Identify which cell holds the provided text, then report its (X, Y) central coordinate. 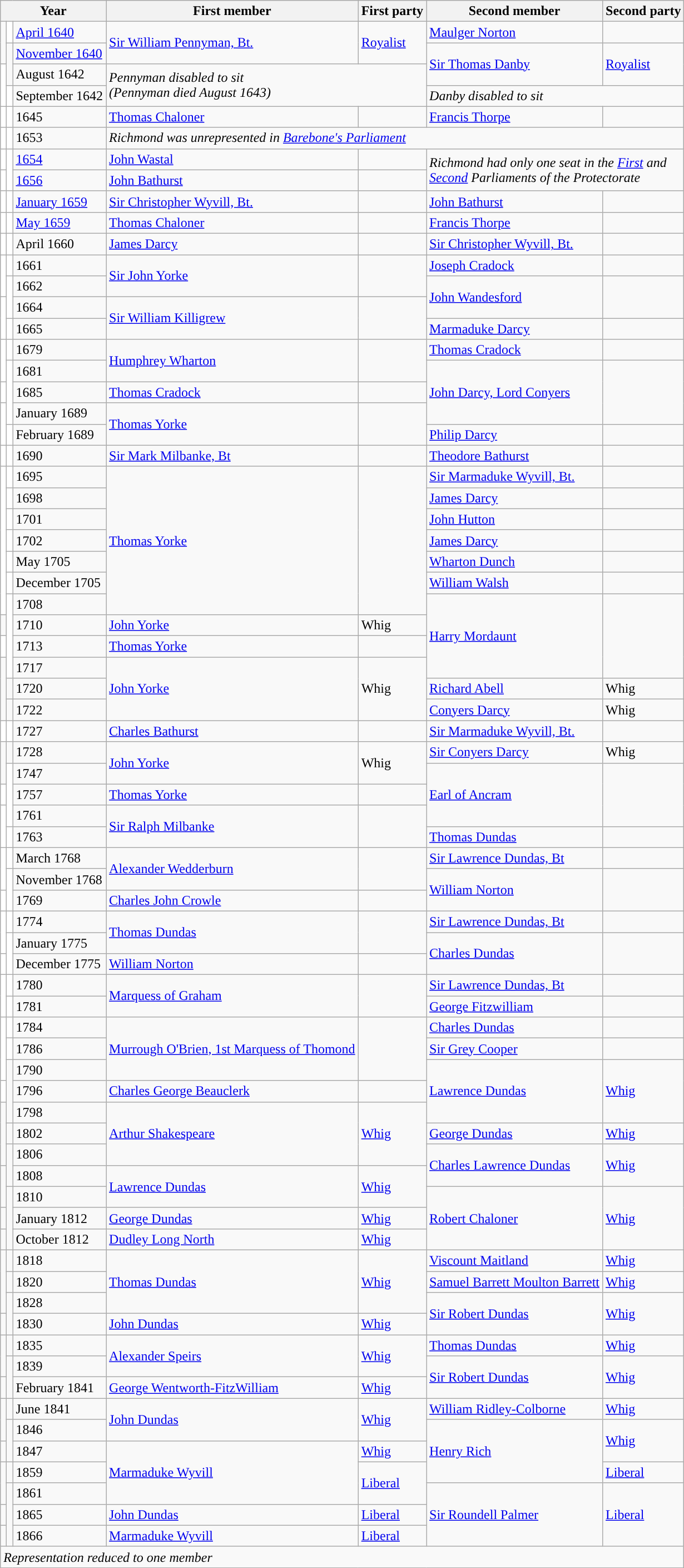
1713 (60, 647)
1810 (60, 1197)
1656 (60, 180)
1830 (60, 1324)
1769 (60, 900)
1654 (60, 159)
1866 (60, 1536)
George Wentworth-FitzWilliam (232, 1388)
1679 (60, 350)
Pennyman disabled to sit(Pennyman died August 1643) (266, 85)
1690 (60, 456)
Maulger Norton (515, 32)
1780 (60, 985)
1710 (60, 625)
1728 (60, 752)
August 1642 (60, 75)
1784 (60, 1028)
1859 (60, 1472)
Charles George Beauclerk (232, 1091)
1653 (60, 138)
1828 (60, 1303)
Robert Chaloner (515, 1218)
May 1705 (60, 561)
1781 (60, 1007)
1717 (60, 668)
1698 (60, 498)
Dudley Long North (232, 1239)
1846 (60, 1430)
Humphrey Wharton (232, 361)
Sir Roundell Palmer (515, 1515)
1820 (60, 1281)
Sir Grey Cooper (515, 1049)
Sir Mark Milbanke, Bt (232, 456)
January 1775 (60, 943)
Richmond had only one seat in the First and Second Parliaments of the Protectorate (555, 170)
1786 (60, 1049)
1802 (60, 1133)
William Ridley-Colborne (515, 1409)
1695 (60, 477)
George Fitzwilliam (515, 1007)
Charles Bathurst (232, 731)
Henry Rich (515, 1451)
November 1640 (60, 53)
1865 (60, 1515)
1835 (60, 1345)
First member (232, 11)
December 1705 (60, 583)
Second member (515, 11)
1662 (60, 287)
1847 (60, 1451)
Charles John Crowle (232, 900)
John Wastal (232, 159)
April 1640 (60, 32)
First party (392, 11)
Richmond was unrepresented in Barebone's Parliament (395, 138)
Sir William Killigrew (232, 318)
Marmaduke Darcy (515, 329)
John Hutton (515, 519)
John Darcy, Lord Conyers (515, 392)
Samuel Barrett Moulton Barrett (515, 1281)
Sir William Pennyman, Bt. (232, 43)
Theodore Bathurst (515, 456)
Alexander Wedderburn (232, 869)
January 1689 (60, 413)
1661 (60, 265)
October 1812 (60, 1239)
William Walsh (515, 583)
Marquess of Graham (232, 996)
January 1812 (60, 1218)
1796 (60, 1091)
1790 (60, 1070)
Year (53, 11)
1681 (60, 371)
March 1768 (60, 858)
1727 (60, 731)
Joseph Cradock (515, 265)
1665 (60, 329)
May 1659 (60, 223)
November 1768 (60, 879)
September 1642 (60, 96)
Harry Mordaunt (515, 635)
1761 (60, 816)
Charles Lawrence Dundas (515, 1165)
April 1660 (60, 244)
Earl of Ancram (515, 795)
1720 (60, 689)
Philip Darcy (515, 435)
1747 (60, 773)
Wharton Dunch (515, 561)
Sir John Yorke (232, 276)
June 1841 (60, 1409)
1861 (60, 1493)
February 1689 (60, 435)
Arthur Shakespeare (232, 1133)
1701 (60, 519)
Conyers Darcy (515, 710)
December 1775 (60, 964)
Danby disabled to sit (555, 96)
Murrough O'Brien, 1st Marquess of Thomond (232, 1049)
February 1841 (60, 1388)
Second party (643, 11)
1818 (60, 1260)
1702 (60, 540)
1798 (60, 1112)
Sir Ralph Milbanke (232, 826)
1806 (60, 1155)
Viscount Maitland (515, 1260)
Sir Conyers Darcy (515, 752)
Alexander Speirs (232, 1356)
1757 (60, 795)
1808 (60, 1176)
Richard Abell (515, 689)
1763 (60, 837)
John Wandesford (515, 297)
Representation reduced to one member (343, 1557)
1839 (60, 1367)
1708 (60, 604)
January 1659 (60, 201)
1722 (60, 710)
1664 (60, 308)
1685 (60, 392)
Sir Thomas Danby (515, 64)
1645 (60, 117)
1774 (60, 921)
